Return (x, y) of the center of cell containing provided text 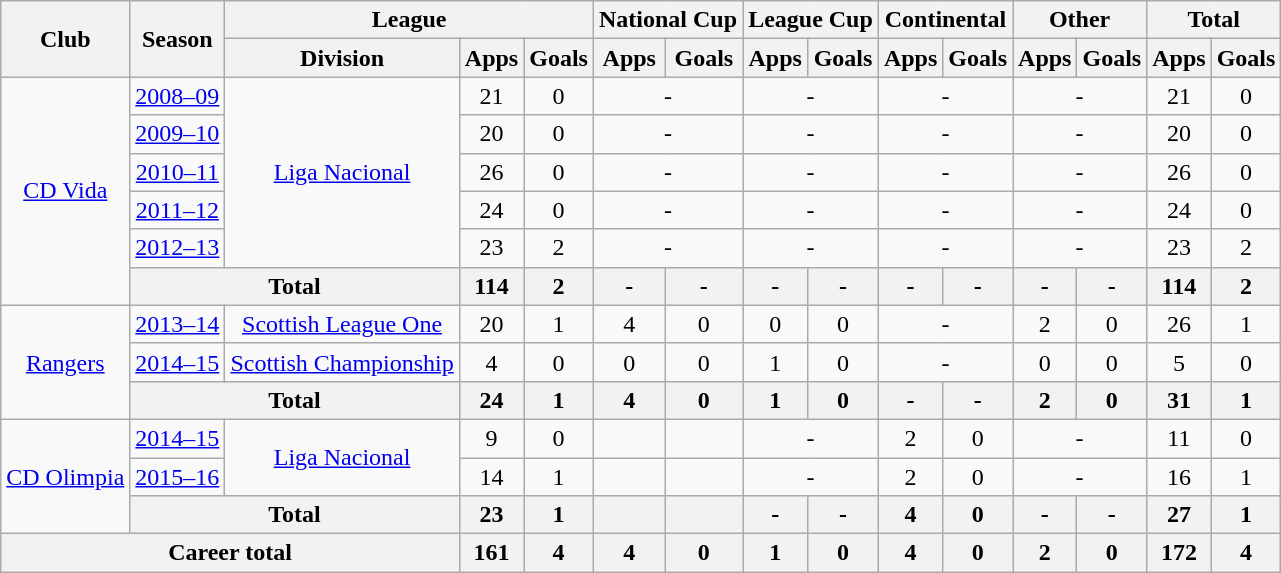
Division (342, 58)
2015–16 (178, 477)
CD Olimpia (66, 476)
27 (1179, 515)
161 (491, 553)
2009–10 (178, 134)
National Cup (668, 20)
CD Vida (66, 191)
League Cup (811, 20)
Club (66, 39)
172 (1179, 553)
2010–11 (178, 172)
Rangers (66, 362)
11 (1179, 438)
2011–12 (178, 210)
2013–14 (178, 324)
Season (178, 39)
9 (491, 438)
2012–13 (178, 248)
14 (491, 477)
Scottish Championship (342, 362)
16 (1179, 477)
5 (1179, 362)
31 (1179, 400)
Career total (230, 553)
Scottish League One (342, 324)
Other (1080, 20)
League (410, 20)
Continental (945, 20)
2008–09 (178, 96)
